Scan for the cell matching the given text and deliver its [X, Y] coordinate at center. 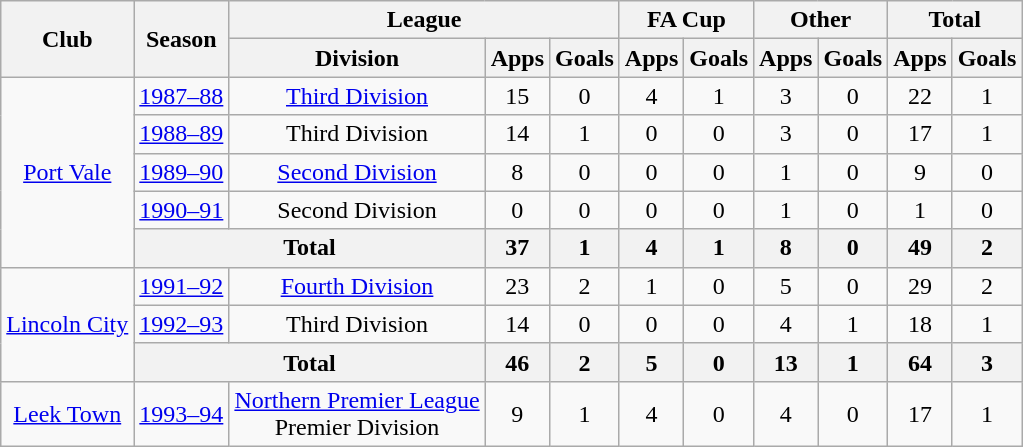
22 [920, 96]
Division [357, 58]
Port Vale [68, 172]
13 [786, 362]
64 [920, 362]
Season [182, 39]
29 [920, 286]
1988–89 [182, 134]
49 [920, 248]
1987–88 [182, 96]
Lincoln City [68, 324]
Northern Premier LeaguePremier Division [357, 414]
46 [517, 362]
15 [517, 96]
1991–92 [182, 286]
Club [68, 39]
1993–94 [182, 414]
18 [920, 324]
1990–91 [182, 210]
League [424, 20]
FA Cup [686, 20]
Leek Town [68, 414]
1989–90 [182, 172]
37 [517, 248]
Fourth Division [357, 286]
Other [821, 20]
23 [517, 286]
1992–93 [182, 324]
